From the cell containing the given text, extract its center point as [x, y] coordinate. 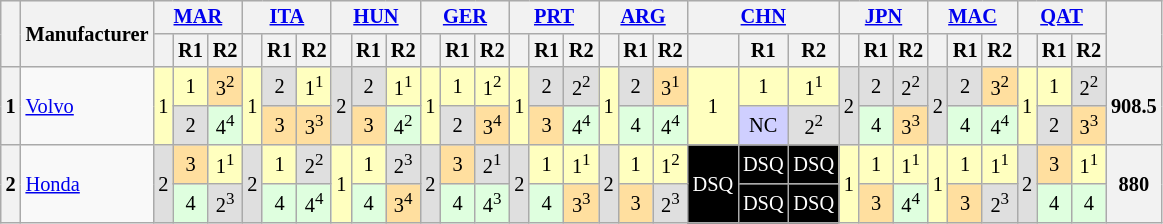
21 [492, 164]
880 [1134, 184]
NC [763, 126]
ARG [644, 17]
ITA [286, 17]
908.5 [1134, 106]
HUN [376, 17]
31 [670, 86]
GER [464, 17]
PRT [554, 17]
Honda [88, 184]
43 [492, 204]
42 [404, 126]
MAC [972, 17]
Volvo [88, 106]
CHN [764, 17]
QAT [1062, 17]
Manufacturer [88, 34]
MAR [198, 17]
JPN [884, 17]
